Search for the cell housing the specified text and yield its (X, Y) center coordinate. 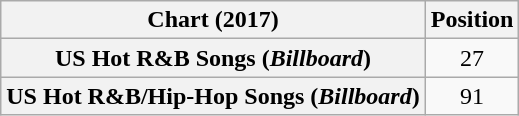
27 (472, 58)
91 (472, 96)
Chart (2017) (213, 20)
Position (472, 20)
US Hot R&B/Hip-Hop Songs (Billboard) (213, 96)
US Hot R&B Songs (Billboard) (213, 58)
